Return the (x, y) coordinate for the center point of the cell that contains the specified text.  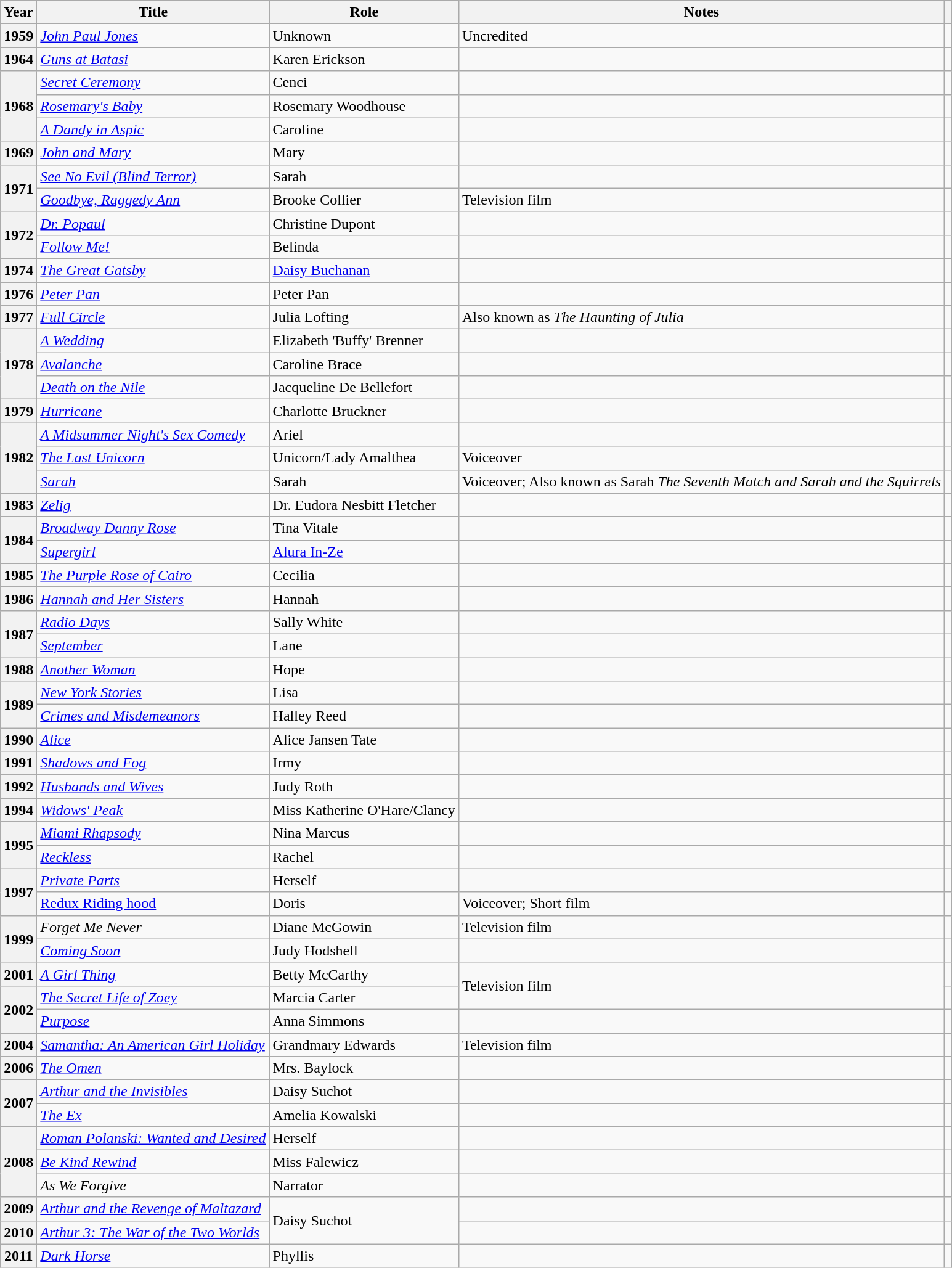
Zelig (153, 505)
The Last Unicorn (153, 458)
Narrator (364, 1185)
Sally White (364, 622)
Reckless (153, 857)
Follow Me! (153, 247)
As We Forgive (153, 1185)
Mrs. Baylock (364, 1068)
The Omen (153, 1068)
A Dandy in Aspic (153, 129)
Goodbye, Raggedy Ann (153, 200)
Rosemary's Baby (153, 106)
2004 (18, 1045)
Rachel (364, 857)
Uncredited (701, 36)
Anna Simmons (364, 1021)
1974 (18, 270)
See No Evil (Blind Terror) (153, 176)
Coming Soon (153, 951)
Marcia Carter (364, 997)
Cecilia (364, 575)
Private Parts (153, 880)
1978 (18, 364)
Crimes and Misdemeanors (153, 716)
1992 (18, 787)
1964 (18, 59)
Title (153, 12)
1989 (18, 705)
2010 (18, 1232)
Cenci (364, 83)
2011 (18, 1256)
1987 (18, 634)
Arthur and the Revenge of Maltazard (153, 1209)
Daisy Buchanan (364, 270)
Nina Marcus (364, 833)
Irmy (364, 763)
1982 (18, 458)
1994 (18, 810)
Hope (364, 669)
Ariel (364, 435)
Judy Hodshell (364, 951)
Voiceover (701, 458)
Roman Polanski: Wanted and Desired (153, 1139)
Secret Ceremony (153, 83)
2008 (18, 1162)
Dr. Eudora Nesbitt Fletcher (364, 505)
1985 (18, 575)
Also known as The Haunting of Julia (701, 317)
1999 (18, 939)
2007 (18, 1103)
Full Circle (153, 317)
Notes (701, 12)
1983 (18, 505)
Purpose (153, 1021)
Caroline (364, 129)
Redux Riding hood (153, 904)
Voiceover; Short film (701, 904)
Supergirl (153, 552)
A Girl Thing (153, 974)
The Ex (153, 1115)
2006 (18, 1068)
1986 (18, 599)
Lane (364, 645)
Broadway Danny Rose (153, 528)
The Purple Rose of Cairo (153, 575)
Hannah and Her Sisters (153, 599)
Arthur and the Invisibles (153, 1092)
John Paul Jones (153, 36)
Caroline Brace (364, 364)
Christine Dupont (364, 223)
1968 (18, 106)
Betty McCarthy (364, 974)
1990 (18, 740)
Doris (364, 904)
Alice Jansen Tate (364, 740)
1969 (18, 153)
Miss Katherine O'Hare/Clancy (364, 810)
Jacqueline De Bellefort (364, 388)
2002 (18, 1009)
Be Kind Rewind (153, 1162)
1984 (18, 540)
Hannah (364, 599)
1959 (18, 36)
Elizabeth 'Buffy' Brenner (364, 341)
Dr. Popaul (153, 223)
Voiceover; Also known as Sarah The Seventh Match and Sarah and the Squirrels (701, 481)
Phyllis (364, 1256)
Unknown (364, 36)
2009 (18, 1209)
A Wedding (153, 341)
Shadows and Fog (153, 763)
Belinda (364, 247)
Diane McGowin (364, 927)
A Midsummer Night's Sex Comedy (153, 435)
Lisa (364, 693)
Miami Rhapsody (153, 833)
Karen Erickson (364, 59)
Alice (153, 740)
John and Mary (153, 153)
Widows' Peak (153, 810)
Hurricane (153, 411)
1972 (18, 235)
Amelia Kowalski (364, 1115)
Forget Me Never (153, 927)
Unicorn/Lady Amalthea (364, 458)
Another Woman (153, 669)
1976 (18, 294)
The Great Gatsby (153, 270)
Tina Vitale (364, 528)
Guns at Batasi (153, 59)
Halley Reed (364, 716)
2001 (18, 974)
Husbands and Wives (153, 787)
1977 (18, 317)
Julia Lofting (364, 317)
1979 (18, 411)
1995 (18, 845)
Rosemary Woodhouse (364, 106)
1988 (18, 669)
Radio Days (153, 622)
Mary (364, 153)
New York Stories (153, 693)
Grandmary Edwards (364, 1045)
Miss Falewicz (364, 1162)
Judy Roth (364, 787)
Role (364, 12)
Brooke Collier (364, 200)
Arthur 3: The War of the Two Worlds (153, 1232)
Dark Horse (153, 1256)
1997 (18, 892)
Avalanche (153, 364)
Alura In-Ze (364, 552)
Samantha: An American Girl Holiday (153, 1045)
Year (18, 12)
September (153, 645)
The Secret Life of Zoey (153, 997)
1991 (18, 763)
Charlotte Bruckner (364, 411)
Death on the Nile (153, 388)
1971 (18, 188)
